Identify which cell holds the provided text, then report its (x, y) central coordinate. 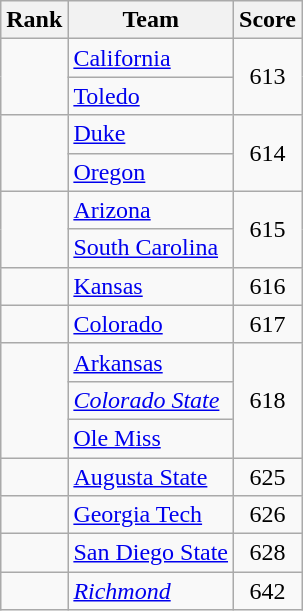
618 (268, 400)
615 (268, 229)
Ole Miss (151, 438)
642 (268, 591)
617 (268, 324)
613 (268, 77)
San Diego State (151, 553)
616 (268, 286)
Arkansas (151, 362)
Toledo (151, 96)
Richmond (151, 591)
Augusta State (151, 477)
South Carolina (151, 248)
626 (268, 515)
Colorado State (151, 400)
614 (268, 153)
Colorado (151, 324)
California (151, 58)
Kansas (151, 286)
Arizona (151, 210)
628 (268, 553)
Georgia Tech (151, 515)
Rank (34, 20)
Score (268, 20)
Oregon (151, 172)
Duke (151, 134)
625 (268, 477)
Team (151, 20)
